Detect which cell encompasses the target text, then output its (X, Y) center coordinate. 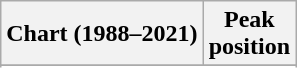
Peakposition (249, 34)
Chart (1988–2021) (102, 34)
